Determine the [X, Y] coordinate at the center of the cell enclosing the given text.  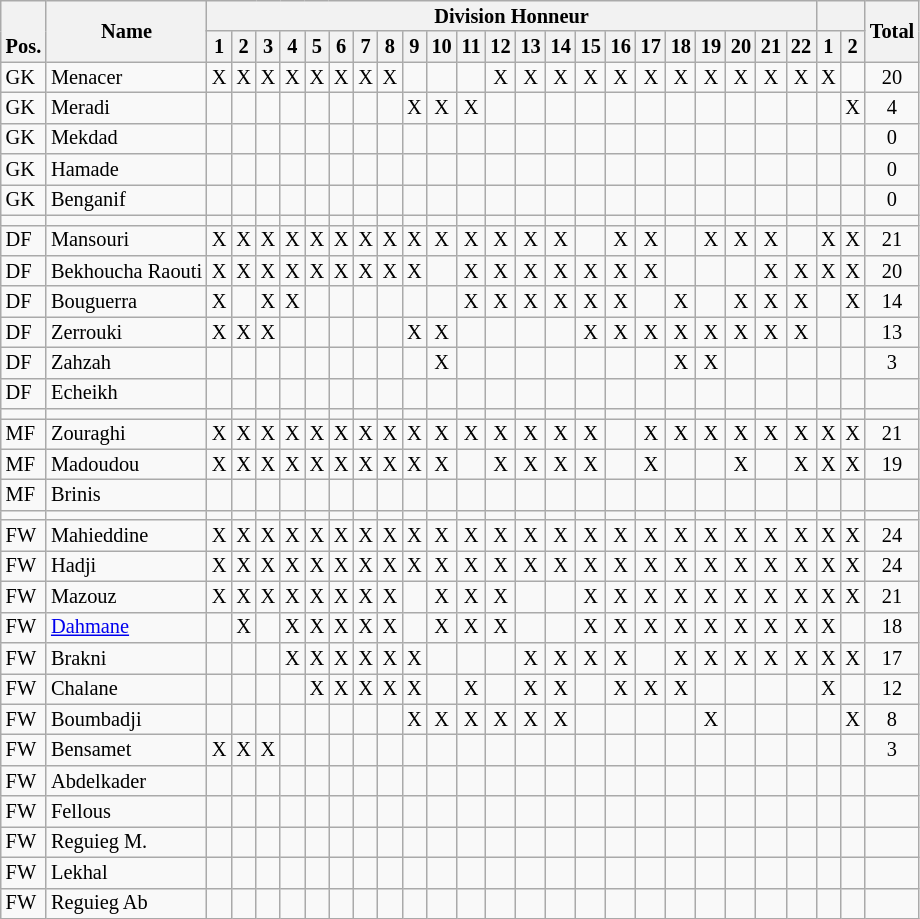
Dahmane [126, 628]
16 [621, 46]
Zahzah [126, 362]
11 [472, 46]
Echeikh [126, 394]
6 [341, 46]
9 [414, 46]
Mekdad [126, 138]
Menacer [126, 78]
Chalane [126, 688]
Mahieddine [126, 536]
Hadji [126, 566]
7 [365, 46]
Pos. [24, 30]
Name [126, 30]
Bensamet [126, 750]
Lekhal [126, 872]
Brakni [126, 658]
Reguieg Ab [126, 904]
Reguieg M. [126, 842]
Bouguerra [126, 302]
10 [442, 46]
Mansouri [126, 240]
Mazouz [126, 596]
Meradi [126, 108]
Zerrouki [126, 332]
Division Honneur [512, 16]
Abdelkader [126, 780]
Brinis [126, 496]
22 [801, 46]
Fellous [126, 812]
5 [317, 46]
Bekhoucha Raouti [126, 270]
Benganif [126, 200]
Madoudou [126, 464]
Zouraghi [126, 434]
Boumbadji [126, 720]
Hamade [126, 170]
15 [591, 46]
Total [892, 30]
